Extract the [x, y] coordinate from the center of the cell holding the provided text.  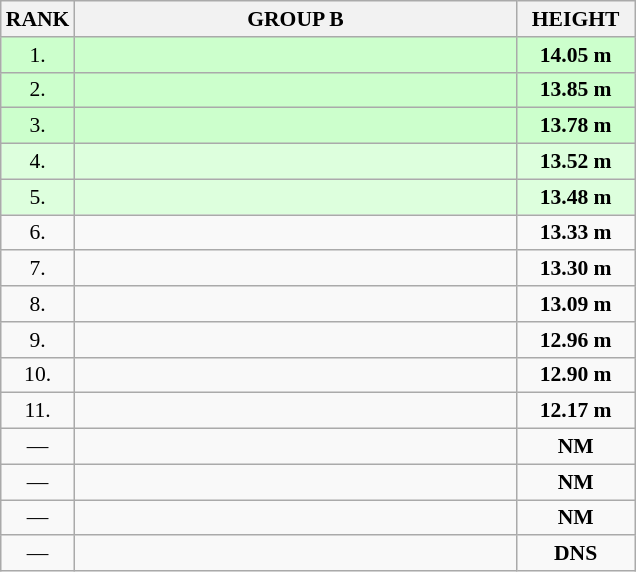
GROUP B [295, 19]
RANK [38, 19]
12.96 m [576, 340]
13.33 m [576, 233]
5. [38, 197]
3. [38, 126]
12.90 m [576, 375]
13.52 m [576, 162]
8. [38, 304]
HEIGHT [576, 19]
13.85 m [576, 90]
10. [38, 375]
4. [38, 162]
7. [38, 269]
9. [38, 340]
2. [38, 90]
6. [38, 233]
1. [38, 55]
11. [38, 411]
13.48 m [576, 197]
13.09 m [576, 304]
13.30 m [576, 269]
12.17 m [576, 411]
14.05 m [576, 55]
DNS [576, 554]
13.78 m [576, 126]
